Pinpoint the cell where the given text exists, returning its [x, y] midpoint coordinate. 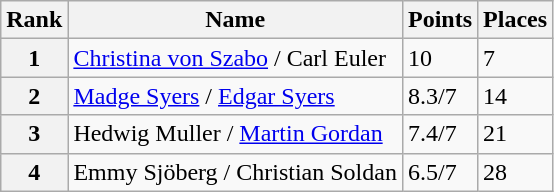
28 [516, 172]
Emmy Sjöberg / Christian Soldan [236, 172]
21 [516, 134]
Madge Syers / Edgar Syers [236, 96]
Name [236, 20]
4 [34, 172]
Places [516, 20]
7.4/7 [440, 134]
2 [34, 96]
Points [440, 20]
8.3/7 [440, 96]
1 [34, 58]
Rank [34, 20]
6.5/7 [440, 172]
Christina von Szabo / Carl Euler [236, 58]
Hedwig Muller / Martin Gordan [236, 134]
10 [440, 58]
7 [516, 58]
14 [516, 96]
3 [34, 134]
